For the text-containing cell, return its midpoint in (x, y) coordinate format. 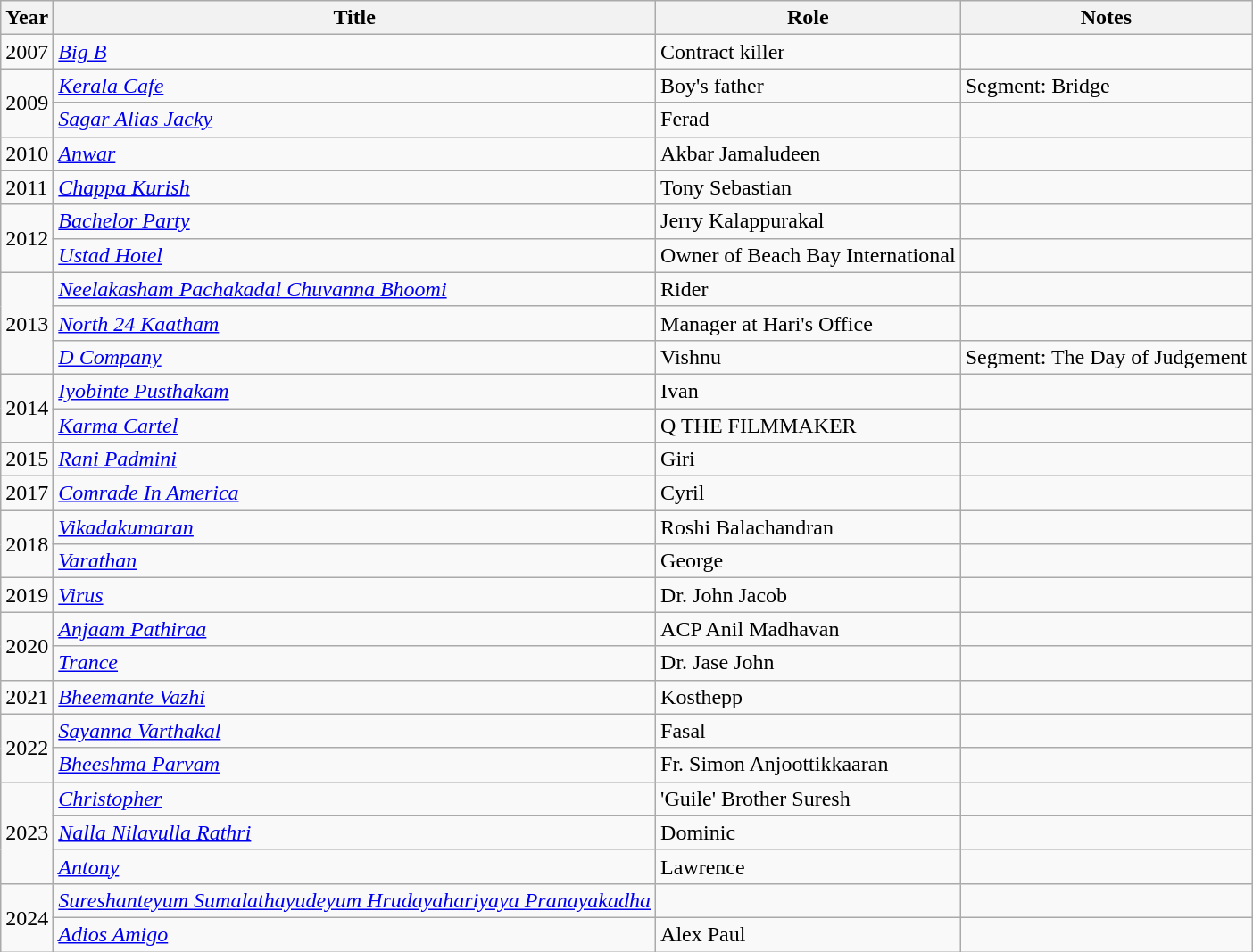
2021 (27, 697)
Dr. John Jacob (809, 595)
Bachelor Party (355, 221)
Sagar Alias Jacky (355, 120)
Year (27, 18)
Contract killer (809, 52)
2015 (27, 459)
2012 (27, 238)
Ferad (809, 120)
Chappa Kurish (355, 187)
Q THE FILMMAKER (809, 426)
Neelakasham Pachakadal Chuvanna Bhoomi (355, 289)
2013 (27, 323)
Varathan (355, 561)
Dr. Jase John (809, 663)
Vishnu (809, 357)
Akbar Jamaludeen (809, 153)
Karma Cartel (355, 426)
Ivan (809, 391)
2020 (27, 646)
'Guile' Brother Suresh (809, 799)
Segment: The Day of Judgement (1107, 357)
Iyobinte Pusthakam (355, 391)
Anwar (355, 153)
Kerala Cafe (355, 86)
Big B (355, 52)
ACP Anil Madhavan (809, 629)
Ustad Hotel (355, 255)
Bheeshma Parvam (355, 765)
Notes (1107, 18)
2022 (27, 748)
2024 (27, 917)
Anjaam Pathiraa (355, 629)
Roshi Balachandran (809, 527)
Vikadakumaran (355, 527)
Christopher (355, 799)
Adios Amigo (355, 934)
Cyril (809, 493)
Antony (355, 866)
Sayanna Varthakal (355, 731)
Giri (809, 459)
Lawrence (809, 866)
Dominic (809, 832)
2011 (27, 187)
Comrade In America (355, 493)
Sureshanteyum Sumalathayudeyum Hrudayahariyaya Pranayakadha (355, 900)
Boy's father (809, 86)
Rani Padmini (355, 459)
Fr. Simon Anjoottikkaaran (809, 765)
Kosthepp (809, 697)
Nalla Nilavulla Rathri (355, 832)
Alex Paul (809, 934)
2007 (27, 52)
Fasal (809, 731)
North 24 Kaatham (355, 323)
2018 (27, 544)
Manager at Hari's Office (809, 323)
Tony Sebastian (809, 187)
Rider (809, 289)
Owner of Beach Bay International (809, 255)
2023 (27, 832)
Segment: Bridge (1107, 86)
2009 (27, 103)
Virus (355, 595)
2017 (27, 493)
Trance (355, 663)
Role (809, 18)
Jerry Kalappurakal (809, 221)
Bheemante Vazhi (355, 697)
2019 (27, 595)
Title (355, 18)
D Company (355, 357)
2010 (27, 153)
2014 (27, 408)
George (809, 561)
